Return [x, y] of the center of cell containing provided text 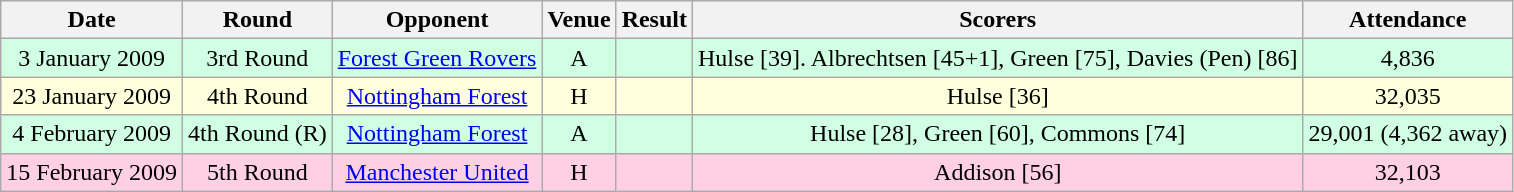
4th Round [257, 96]
23 January 2009 [92, 96]
Addison [56] [998, 172]
Date [92, 20]
Venue [579, 20]
29,001 (4,362 away) [1408, 134]
5th Round [257, 172]
3rd Round [257, 58]
Hulse [36] [998, 96]
Attendance [1408, 20]
15 February 2009 [92, 172]
Opponent [437, 20]
Manchester United [437, 172]
3 January 2009 [92, 58]
Round [257, 20]
32,035 [1408, 96]
4,836 [1408, 58]
4 February 2009 [92, 134]
4th Round (R) [257, 134]
Hulse [39]. Albrechtsen [45+1], Green [75], Davies (Pen) [86] [998, 58]
Hulse [28], Green [60], Commons [74] [998, 134]
Result [654, 20]
Forest Green Rovers [437, 58]
Scorers [998, 20]
32,103 [1408, 172]
